Scan for the cell matching the given text and deliver its (x, y) coordinate at center. 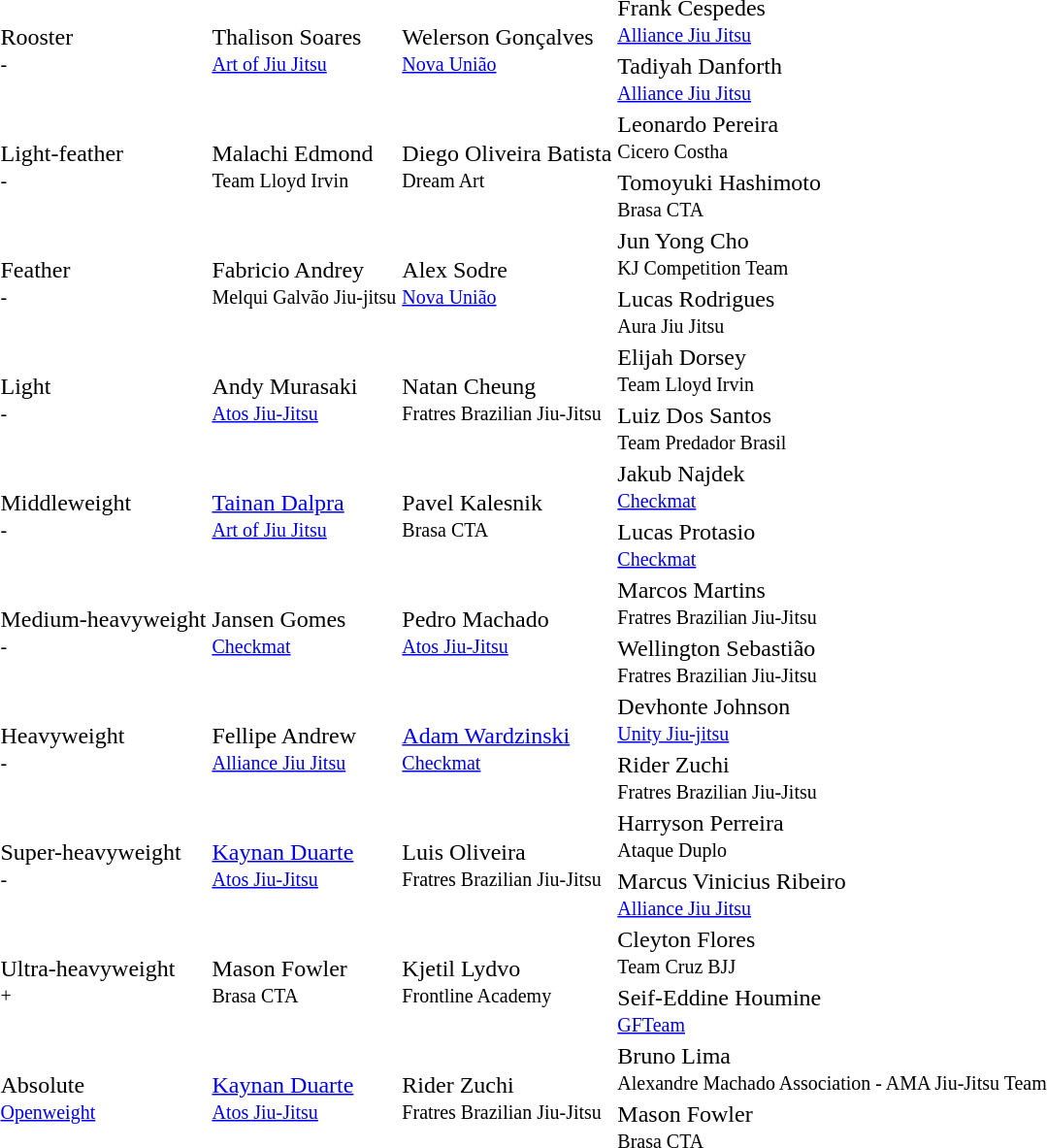
Diego Oliveira BatistaDream Art (507, 167)
Malachi EdmondTeam Lloyd Irvin (305, 167)
Fellipe AndrewAlliance Jiu Jitsu (305, 749)
Adam Wardzinski Checkmat (507, 749)
Andy MurasakiAtos Jiu-Jitsu (305, 400)
Luis Oliveira Fratres Brazilian Jiu-Jitsu (507, 866)
Tainan DalpraArt of Jiu Jitsu (305, 516)
Pedro Machado Atos Jiu-Jitsu (507, 633)
Fabricio AndreyMelqui Galvão Jiu-jitsu (305, 283)
Alex Sodre Nova União (507, 283)
Kaynan DuarteAtos Jiu-Jitsu (305, 866)
Natan Cheung Fratres Brazilian Jiu-Jitsu (507, 400)
Jansen GomesCheckmat (305, 633)
Kjetil LydvoFrontline Academy (507, 982)
Mason FowlerBrasa CTA (305, 982)
Pavel Kalesnik Brasa CTA (507, 516)
